Search for the cell housing the specified text and yield its [X, Y] center coordinate. 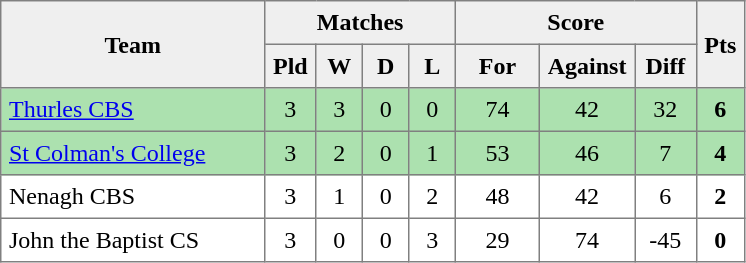
For [497, 66]
Pld [290, 66]
D [385, 66]
W [339, 66]
53 [497, 153]
L [432, 66]
Pts [720, 44]
7 [666, 153]
Nenagh CBS [133, 197]
Diff [666, 66]
Against [586, 66]
John the Baptist CS [133, 240]
St Colman's College [133, 153]
Team [133, 44]
48 [497, 197]
29 [497, 240]
Score [576, 23]
Matches [360, 23]
46 [586, 153]
Thurles CBS [133, 110]
32 [666, 110]
4 [720, 153]
-45 [666, 240]
